Provide the (X, Y) coordinate of the cell's center where the given text is located.  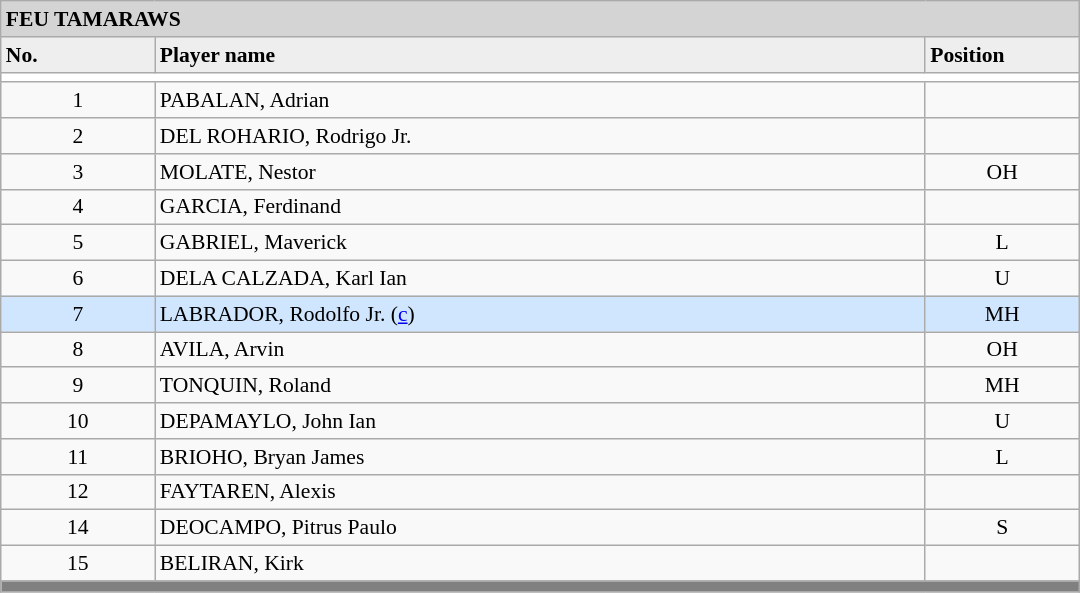
5 (78, 243)
PABALAN, Adrian (540, 101)
GARCIA, Ferdinand (540, 207)
8 (78, 350)
TONQUIN, Roland (540, 386)
2 (78, 136)
BRIOHO, Bryan James (540, 457)
1 (78, 101)
10 (78, 421)
FEU TAMARAWS (540, 19)
6 (78, 279)
S (1002, 528)
No. (78, 55)
Player name (540, 55)
MOLATE, Nestor (540, 172)
GABRIEL, Maverick (540, 243)
DEOCAMPO, Pitrus Paulo (540, 528)
DEL ROHARIO, Rodrigo Jr. (540, 136)
DEPAMAYLO, John Ian (540, 421)
11 (78, 457)
14 (78, 528)
Position (1002, 55)
15 (78, 564)
7 (78, 314)
BELIRAN, Kirk (540, 564)
FAYTAREN, Alexis (540, 492)
AVILA, Arvin (540, 350)
9 (78, 386)
LABRADOR, Rodolfo Jr. (c) (540, 314)
12 (78, 492)
DELA CALZADA, Karl Ian (540, 279)
3 (78, 172)
4 (78, 207)
